Provide the [x, y] coordinate of the cell's center where the given text is located.  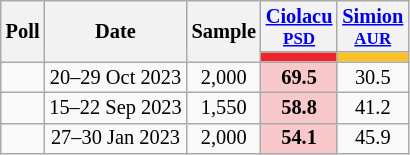
30.5 [372, 78]
41.2 [372, 108]
15–22 Sep 2023 [115, 108]
20–29 Oct 2023 [115, 78]
Poll [23, 30]
58.8 [299, 108]
SimionAUR [372, 26]
Sample [224, 30]
27–30 Jan 2023 [115, 138]
1,550 [224, 108]
69.5 [299, 78]
CiolacuPSD [299, 26]
45.9 [372, 138]
54.1 [299, 138]
Date [115, 30]
